Search for the cell housing the specified text and yield its (x, y) center coordinate. 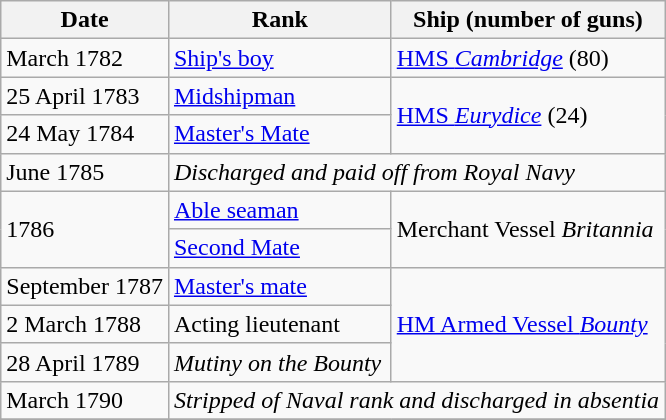
24 May 1784 (85, 134)
Date (85, 20)
Rank (280, 20)
June 1785 (85, 172)
HMS Eurydice (24) (528, 115)
Midshipman (280, 96)
Ship's boy (280, 58)
Second Mate (280, 248)
Merchant Vessel Britannia (528, 229)
Mutiny on the Bounty (280, 362)
September 1787 (85, 286)
HM Armed Vessel Bounty (528, 324)
Able seaman (280, 210)
Discharged and paid off from Royal Navy (416, 172)
Master's mate (280, 286)
Stripped of Naval rank and discharged in absentia (416, 400)
28 April 1789 (85, 362)
25 April 1783 (85, 96)
March 1790 (85, 400)
1786 (85, 229)
HMS Cambridge (80) (528, 58)
Acting lieutenant (280, 324)
Master's Mate (280, 134)
March 1782 (85, 58)
Ship (number of guns) (528, 20)
2 March 1788 (85, 324)
